Extract the [x, y] coordinate from the center of the cell holding the provided text.  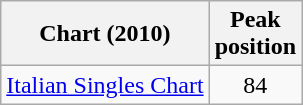
84 [255, 85]
Italian Singles Chart [105, 85]
Peak position [255, 34]
Chart (2010) [105, 34]
